Provide the [X, Y] coordinate of the cell's center where the given text is located.  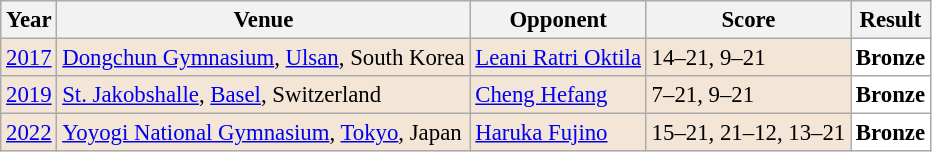
Year [29, 20]
15–21, 21–12, 13–21 [748, 133]
Venue [264, 20]
Score [748, 20]
14–21, 9–21 [748, 58]
Haruka Fujino [558, 133]
Cheng Hefang [558, 95]
Dongchun Gymnasium, Ulsan, South Korea [264, 58]
Yoyogi National Gymnasium, Tokyo, Japan [264, 133]
2017 [29, 58]
2019 [29, 95]
Result [891, 20]
7–21, 9–21 [748, 95]
Opponent [558, 20]
Leani Ratri Oktila [558, 58]
St. Jakobshalle, Basel, Switzerland [264, 95]
2022 [29, 133]
